Output the [x, y] coordinate of the center of the cell containing the given text.  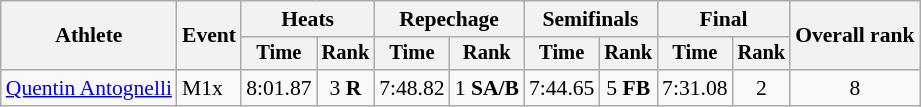
Quentin Antognelli [89, 88]
Event [209, 36]
Overall rank [854, 36]
M1x [209, 88]
2 [762, 88]
8 [854, 88]
5 FB [628, 88]
Athlete [89, 36]
Repechage [449, 19]
Heats [308, 19]
8:01.87 [278, 88]
7:48.82 [412, 88]
7:31.08 [694, 88]
1 SA/B [487, 88]
3 R [346, 88]
Final [724, 19]
Semifinals [590, 19]
7:44.65 [562, 88]
